Identify which cell holds the provided text, then report its (X, Y) central coordinate. 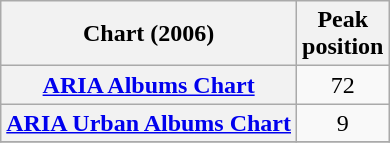
ARIA Urban Albums Chart (149, 123)
72 (343, 85)
Peakposition (343, 34)
9 (343, 123)
Chart (2006) (149, 34)
ARIA Albums Chart (149, 85)
